Capture the cell that displays the provided text and extract its (X, Y) central coordinate. 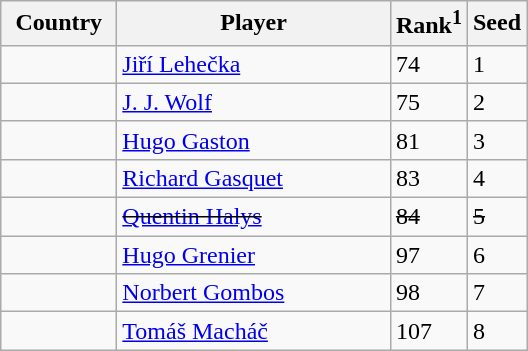
Richard Gasquet (254, 178)
81 (428, 140)
3 (496, 140)
Seed (496, 24)
Tomáš Macháč (254, 331)
Rank1 (428, 24)
5 (496, 217)
107 (428, 331)
84 (428, 217)
97 (428, 255)
Norbert Gombos (254, 293)
Country (59, 24)
Player (254, 24)
83 (428, 178)
Quentin Halys (254, 217)
Hugo Grenier (254, 255)
Jiří Lehečka (254, 64)
7 (496, 293)
4 (496, 178)
J. J. Wolf (254, 102)
98 (428, 293)
2 (496, 102)
6 (496, 255)
1 (496, 64)
75 (428, 102)
74 (428, 64)
Hugo Gaston (254, 140)
8 (496, 331)
